From the cell containing the given text, extract its center point as [x, y] coordinate. 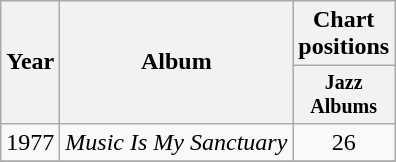
Album [176, 62]
Year [30, 62]
1977 [30, 142]
26 [344, 142]
Jazz Albums [344, 94]
Chart positions [344, 34]
Music Is My Sanctuary [176, 142]
